Return (x, y) of the center of cell containing provided text 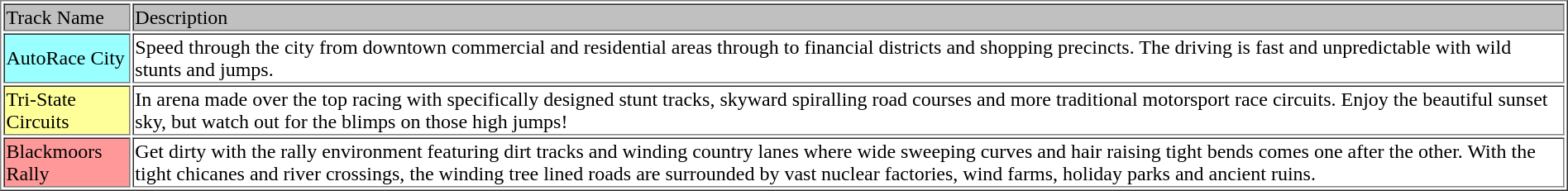
Tri-State Circuits (66, 111)
Track Name (66, 17)
Blackmoors Rally (66, 162)
AutoRace City (66, 58)
Description (849, 17)
